Provide the [x, y] coordinate of the cell's center where the given text is located.  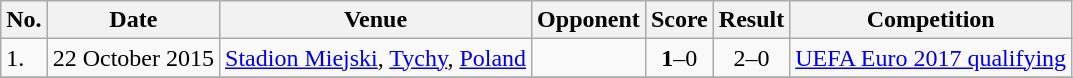
UEFA Euro 2017 qualifying [931, 58]
1–0 [679, 58]
22 October 2015 [133, 58]
Result [751, 20]
Date [133, 20]
2–0 [751, 58]
1. [24, 58]
Opponent [589, 20]
Stadion Miejski, Tychy, Poland [376, 58]
Venue [376, 20]
Score [679, 20]
No. [24, 20]
Competition [931, 20]
